Scan for the cell matching the given text and deliver its (x, y) coordinate at center. 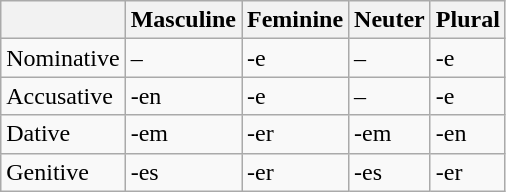
Feminine (296, 20)
Accusative (63, 96)
Plural (468, 20)
Masculine (183, 20)
Neuter (390, 20)
Dative (63, 134)
Genitive (63, 172)
Nominative (63, 58)
